For the text-containing cell, return its midpoint in (X, Y) coordinate format. 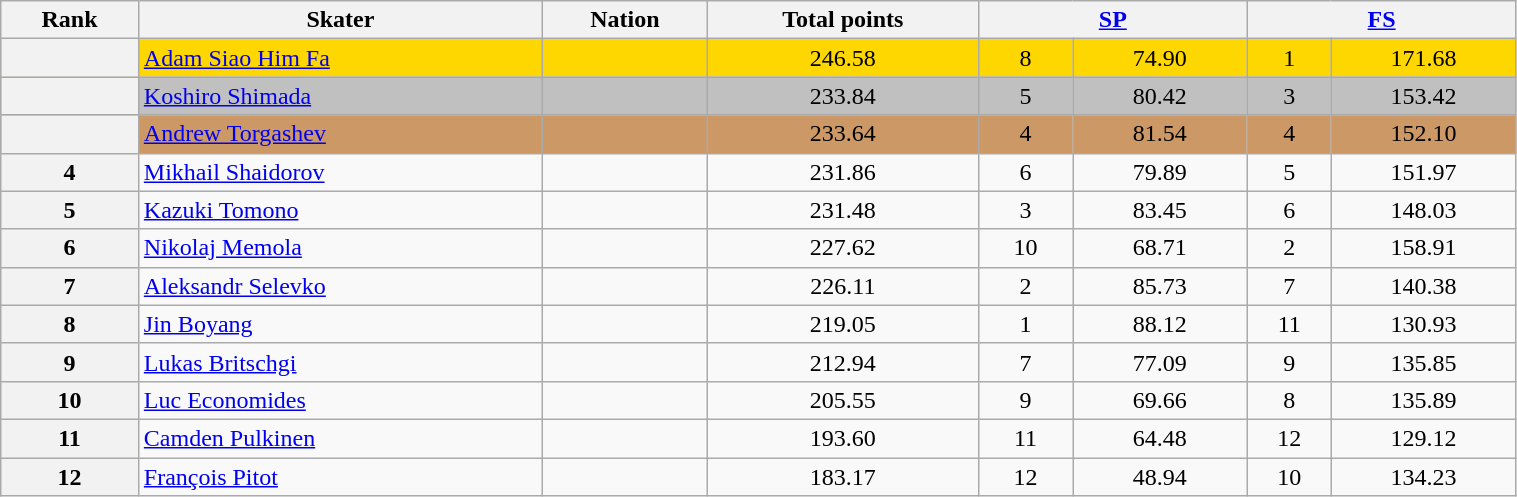
140.38 (1424, 286)
Aleksandr Selevko (340, 286)
231.48 (842, 210)
88.12 (1160, 324)
183.17 (842, 477)
Nikolaj Memola (340, 248)
151.97 (1424, 172)
130.93 (1424, 324)
Nation (624, 20)
Kazuki Tomono (340, 210)
233.84 (842, 96)
152.10 (1424, 134)
Adam Siao Him Fa (340, 58)
135.89 (1424, 400)
129.12 (1424, 438)
158.91 (1424, 248)
69.66 (1160, 400)
Rank (70, 20)
153.42 (1424, 96)
135.85 (1424, 362)
81.54 (1160, 134)
68.71 (1160, 248)
Luc Economides (340, 400)
François Pitot (340, 477)
64.48 (1160, 438)
SP (1112, 20)
83.45 (1160, 210)
193.60 (842, 438)
FS (1382, 20)
148.03 (1424, 210)
77.09 (1160, 362)
79.89 (1160, 172)
226.11 (842, 286)
48.94 (1160, 477)
80.42 (1160, 96)
Lukas Britschgi (340, 362)
Camden Pulkinen (340, 438)
171.68 (1424, 58)
205.55 (842, 400)
233.64 (842, 134)
Andrew Torgashev (340, 134)
Total points (842, 20)
85.73 (1160, 286)
134.23 (1424, 477)
74.90 (1160, 58)
231.86 (842, 172)
Skater (340, 20)
212.94 (842, 362)
Mikhail Shaidorov (340, 172)
246.58 (842, 58)
Jin Boyang (340, 324)
Koshiro Shimada (340, 96)
227.62 (842, 248)
219.05 (842, 324)
